Scan for the cell matching the given text and deliver its (X, Y) coordinate at center. 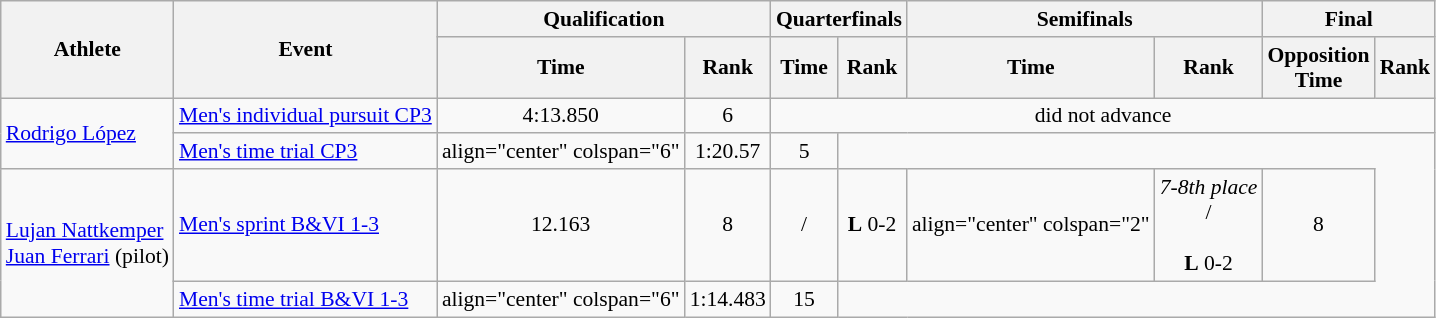
4:13.850 (561, 116)
L 0-2 (872, 225)
/ (804, 225)
1:20.57 (728, 152)
7-8th place /L 0-2 (1209, 225)
Athlete (88, 50)
Rodrigo López (88, 134)
Men's sprint B&VI 1-3 (306, 225)
did not advance (1103, 116)
Quarterfinals (839, 19)
OppositionTime (1318, 68)
align="center" colspan="2" (1031, 225)
Lujan Nattkemper Juan Ferrari (pilot) (88, 243)
1:14.483 (728, 299)
Semifinals (1085, 19)
Men's individual pursuit CP3 (306, 116)
Men's time trial B&VI 1-3 (306, 299)
15 (804, 299)
5 (804, 152)
Men's time trial CP3 (306, 152)
Event (306, 50)
12.163 (561, 225)
Qualification (604, 19)
6 (728, 116)
Final (1348, 19)
